Detect which cell encompasses the target text, then output its (X, Y) center coordinate. 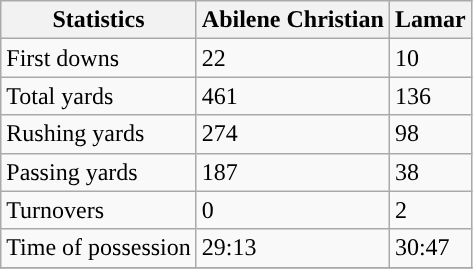
29:13 (292, 248)
Total yards (99, 96)
Abilene Christian (292, 20)
461 (292, 96)
Statistics (99, 20)
Rushing yards (99, 134)
0 (292, 210)
Lamar (430, 20)
274 (292, 134)
Time of possession (99, 248)
136 (430, 96)
First downs (99, 58)
10 (430, 58)
Turnovers (99, 210)
22 (292, 58)
Passing yards (99, 172)
38 (430, 172)
187 (292, 172)
30:47 (430, 248)
98 (430, 134)
2 (430, 210)
